Search for the cell housing the specified text and yield its [x, y] center coordinate. 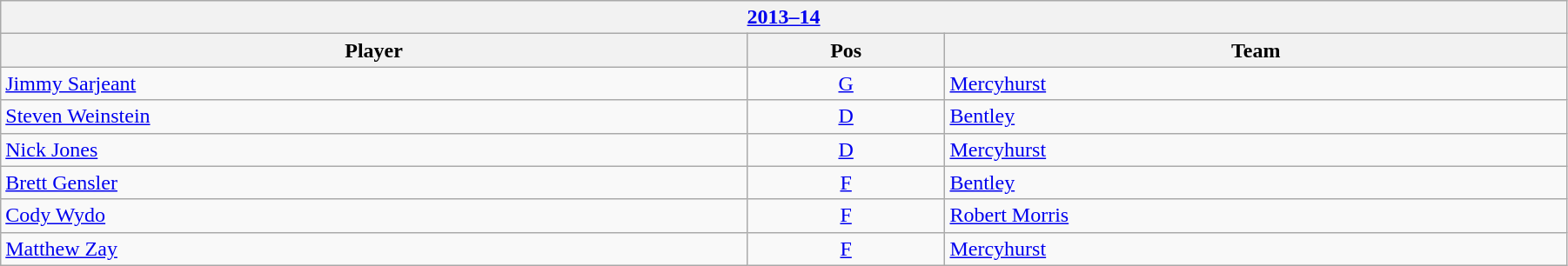
Player [374, 50]
Jimmy Sarjeant [374, 83]
Brett Gensler [374, 183]
Steven Weinstein [374, 116]
Nick Jones [374, 150]
Cody Wydo [374, 216]
G [846, 83]
2013–14 [784, 17]
Robert Morris [1256, 216]
Matthew Zay [374, 249]
Team [1256, 50]
Pos [846, 50]
